Search for the cell housing the specified text and yield its [X, Y] center coordinate. 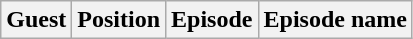
Episode [212, 20]
Position [119, 20]
Guest [36, 20]
Episode name [335, 20]
